Determine the (X, Y) coordinate at the center of the cell enclosing the given text.  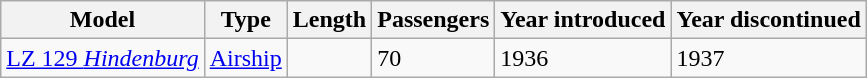
Type (246, 20)
1936 (583, 58)
Year introduced (583, 20)
LZ 129 Hindenburg (102, 58)
Model (102, 20)
1937 (768, 58)
Airship (246, 58)
70 (434, 58)
Length (329, 20)
Passengers (434, 20)
Year discontinued (768, 20)
